Provide the (x, y) coordinate of the cell's center where the given text is located.  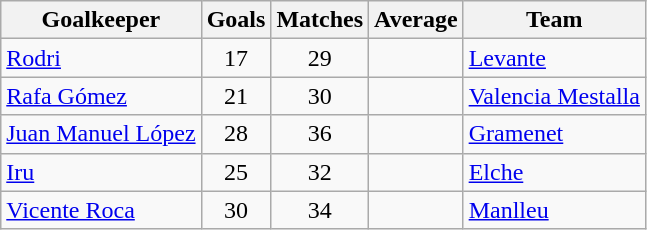
Average (416, 20)
34 (320, 210)
Iru (101, 172)
Goalkeeper (101, 20)
29 (320, 58)
17 (236, 58)
Matches (320, 20)
Manlleu (554, 210)
25 (236, 172)
Valencia Mestalla (554, 96)
21 (236, 96)
Team (554, 20)
32 (320, 172)
Levante (554, 58)
Vicente Roca (101, 210)
36 (320, 134)
Rodri (101, 58)
Elche (554, 172)
Rafa Gómez (101, 96)
Goals (236, 20)
Juan Manuel López (101, 134)
Gramenet (554, 134)
28 (236, 134)
